Return the (X, Y) coordinate for the center point of the cell that contains the specified text.  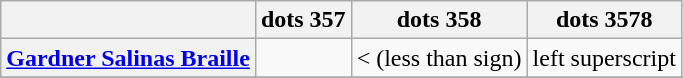
dots 3578 (604, 20)
left superscript (604, 58)
dots 357 (303, 20)
dots 358 (439, 20)
Gardner Salinas Braille (128, 58)
< (less than sign) (439, 58)
